Detect which cell encompasses the target text, then output its [x, y] center coordinate. 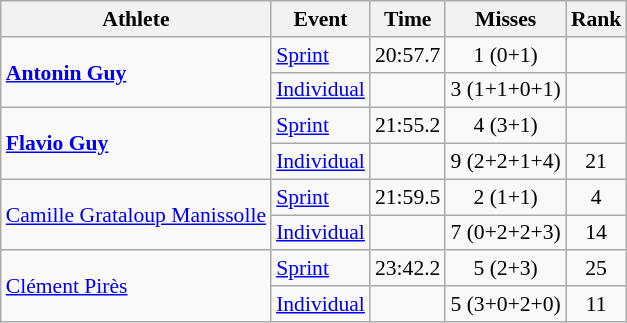
21 [596, 162]
7 (0+2+2+3) [505, 233]
23:42.2 [408, 269]
5 (2+3) [505, 269]
Athlete [136, 19]
5 (3+0+2+0) [505, 304]
Rank [596, 19]
Flavio Guy [136, 144]
21:55.2 [408, 126]
14 [596, 233]
Antonin Guy [136, 72]
4 [596, 197]
1 (0+1) [505, 55]
Clément Pirès [136, 286]
Time [408, 19]
Event [320, 19]
21:59.5 [408, 197]
Camille Grataloup Manissolle [136, 214]
20:57.7 [408, 55]
2 (1+1) [505, 197]
3 (1+1+0+1) [505, 90]
Misses [505, 19]
9 (2+2+1+4) [505, 162]
11 [596, 304]
25 [596, 269]
4 (3+1) [505, 126]
